Provide the [x, y] coordinate of the cell's center where the given text is located.  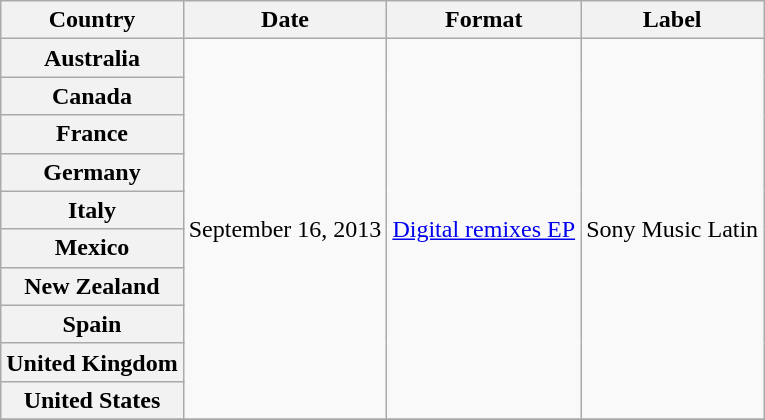
Italy [92, 210]
Digital remixes EP [484, 230]
Date [285, 20]
September 16, 2013 [285, 230]
Australia [92, 58]
Sony Music Latin [672, 230]
Mexico [92, 248]
New Zealand [92, 286]
Spain [92, 324]
France [92, 134]
Label [672, 20]
Canada [92, 96]
United States [92, 400]
Germany [92, 172]
Format [484, 20]
Country [92, 20]
United Kingdom [92, 362]
